Return (X, Y) of the center of cell containing provided text 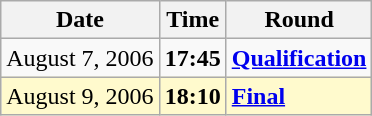
Qualification (299, 58)
18:10 (192, 96)
Round (299, 20)
Time (192, 20)
August 7, 2006 (80, 58)
August 9, 2006 (80, 96)
17:45 (192, 58)
Final (299, 96)
Date (80, 20)
